Identify which cell holds the provided text, then report its (x, y) central coordinate. 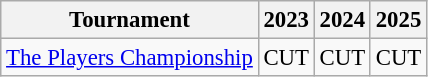
Tournament (130, 20)
2023 (286, 20)
2025 (398, 20)
The Players Championship (130, 58)
2024 (342, 20)
